Determine the (X, Y) coordinate at the center of the cell enclosing the given text.  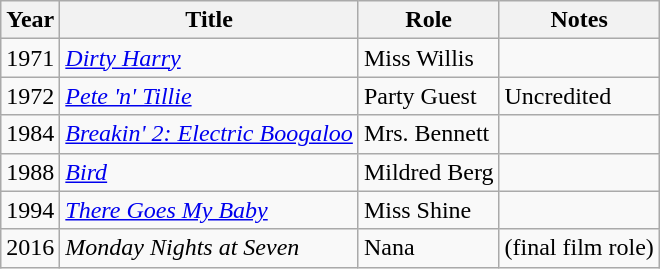
Monday Nights at Seven (210, 248)
Bird (210, 172)
Mrs. Bennett (428, 134)
1988 (30, 172)
Mildred Berg (428, 172)
Uncredited (579, 96)
Nana (428, 248)
Miss Shine (428, 210)
Party Guest (428, 96)
1984 (30, 134)
Dirty Harry (210, 58)
1994 (30, 210)
There Goes My Baby (210, 210)
Breakin' 2: Electric Boogaloo (210, 134)
Year (30, 20)
Role (428, 20)
Pete 'n' Tillie (210, 96)
Notes (579, 20)
(final film role) (579, 248)
1972 (30, 96)
1971 (30, 58)
2016 (30, 248)
Title (210, 20)
Miss Willis (428, 58)
